Pinpoint the cell where the given text exists, returning its [x, y] midpoint coordinate. 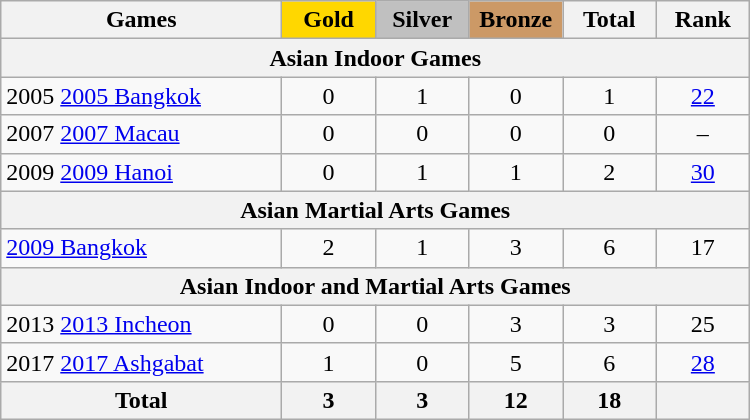
30 [703, 172]
2007 2007 Macau [142, 134]
22 [703, 96]
28 [703, 362]
25 [703, 324]
2009 2009 Hanoi [142, 172]
Asian Martial Arts Games [376, 210]
Gold [329, 20]
18 [609, 400]
2009 Bangkok [142, 248]
Rank [703, 20]
5 [516, 362]
Games [142, 20]
2017 2017 Ashgabat [142, 362]
Asian Indoor and Martial Arts Games [376, 286]
2005 2005 Bangkok [142, 96]
12 [516, 400]
17 [703, 248]
Bronze [516, 20]
2013 2013 Incheon [142, 324]
Asian Indoor Games [376, 58]
– [703, 134]
Silver [422, 20]
